Identify which cell holds the provided text, then report its [X, Y] central coordinate. 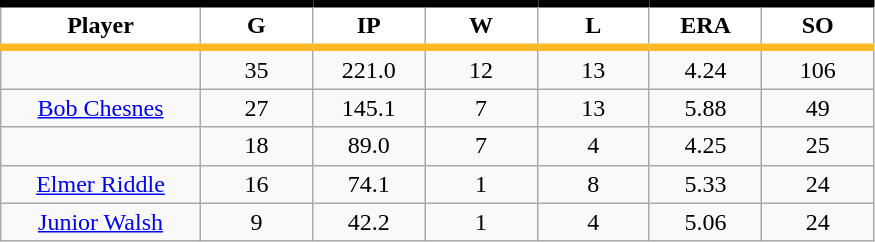
221.0 [369, 68]
ERA [705, 26]
9 [256, 222]
SO [818, 26]
42.2 [369, 222]
5.06 [705, 222]
49 [818, 108]
8 [593, 184]
4.25 [705, 146]
25 [818, 146]
145.1 [369, 108]
IP [369, 26]
106 [818, 68]
35 [256, 68]
Player [101, 26]
G [256, 26]
18 [256, 146]
12 [481, 68]
Junior Walsh [101, 222]
74.1 [369, 184]
16 [256, 184]
Bob Chesnes [101, 108]
L [593, 26]
5.33 [705, 184]
4.24 [705, 68]
Elmer Riddle [101, 184]
89.0 [369, 146]
W [481, 26]
5.88 [705, 108]
27 [256, 108]
